Find where the given text appears and provide that cell's center as (x, y) coordinate. 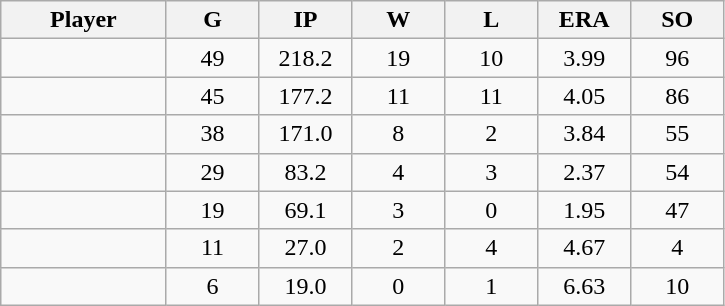
2.37 (584, 172)
47 (678, 210)
4.05 (584, 96)
29 (212, 172)
45 (212, 96)
96 (678, 58)
218.2 (306, 58)
69.1 (306, 210)
171.0 (306, 134)
55 (678, 134)
3.84 (584, 134)
3.99 (584, 58)
IP (306, 20)
W (398, 20)
ERA (584, 20)
8 (398, 134)
Player (84, 20)
1 (492, 286)
54 (678, 172)
49 (212, 58)
177.2 (306, 96)
86 (678, 96)
L (492, 20)
SO (678, 20)
6 (212, 286)
27.0 (306, 248)
38 (212, 134)
4.67 (584, 248)
G (212, 20)
83.2 (306, 172)
6.63 (584, 286)
19.0 (306, 286)
1.95 (584, 210)
